For the text-containing cell, return its midpoint in [x, y] coordinate format. 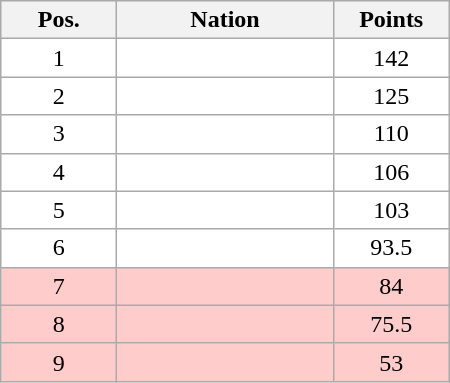
110 [391, 134]
Points [391, 20]
8 [59, 324]
103 [391, 210]
93.5 [391, 248]
106 [391, 172]
125 [391, 96]
1 [59, 58]
7 [59, 286]
75.5 [391, 324]
3 [59, 134]
2 [59, 96]
5 [59, 210]
53 [391, 362]
Pos. [59, 20]
4 [59, 172]
6 [59, 248]
Nation [225, 20]
84 [391, 286]
9 [59, 362]
142 [391, 58]
